Find where the given text appears and provide that cell's center as [x, y] coordinate. 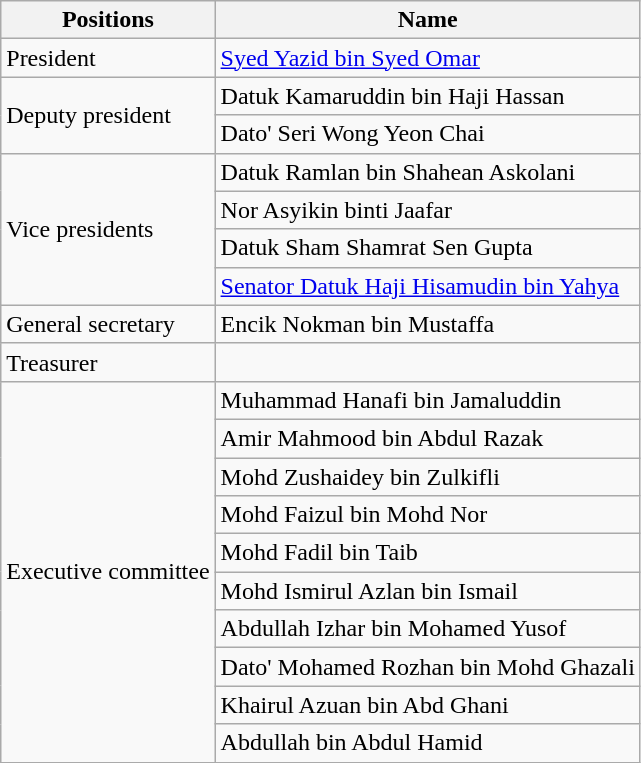
Positions [108, 20]
Encik Nokman bin Mustaffa [428, 324]
Name [428, 20]
Mohd Faizul bin Mohd Nor [428, 515]
Mohd Zushaidey bin Zulkifli [428, 477]
Dato' Mohamed Rozhan bin Mohd Ghazali [428, 667]
Senator Datuk Haji Hisamudin bin Yahya [428, 286]
General secretary [108, 324]
Mohd Fadil bin Taib [428, 553]
Abdullah Izhar bin Mohamed Yusof [428, 629]
Deputy president [108, 115]
Dato' Seri Wong Yeon Chai [428, 134]
Datuk Ramlan bin Shahean Askolani [428, 172]
President [108, 58]
Khairul Azuan bin Abd Ghani [428, 705]
Treasurer [108, 362]
Muhammad Hanafi bin Jamaluddin [428, 400]
Abdullah bin Abdul Hamid [428, 743]
Syed Yazid bin Syed Omar [428, 58]
Amir Mahmood bin Abdul Razak [428, 438]
Executive committee [108, 572]
Datuk Kamaruddin bin Haji Hassan [428, 96]
Mohd Ismirul Azlan bin Ismail [428, 591]
Nor Asyikin binti Jaafar [428, 210]
Vice presidents [108, 229]
Datuk Sham Shamrat Sen Gupta [428, 248]
